Capture the cell that displays the provided text and extract its (x, y) central coordinate. 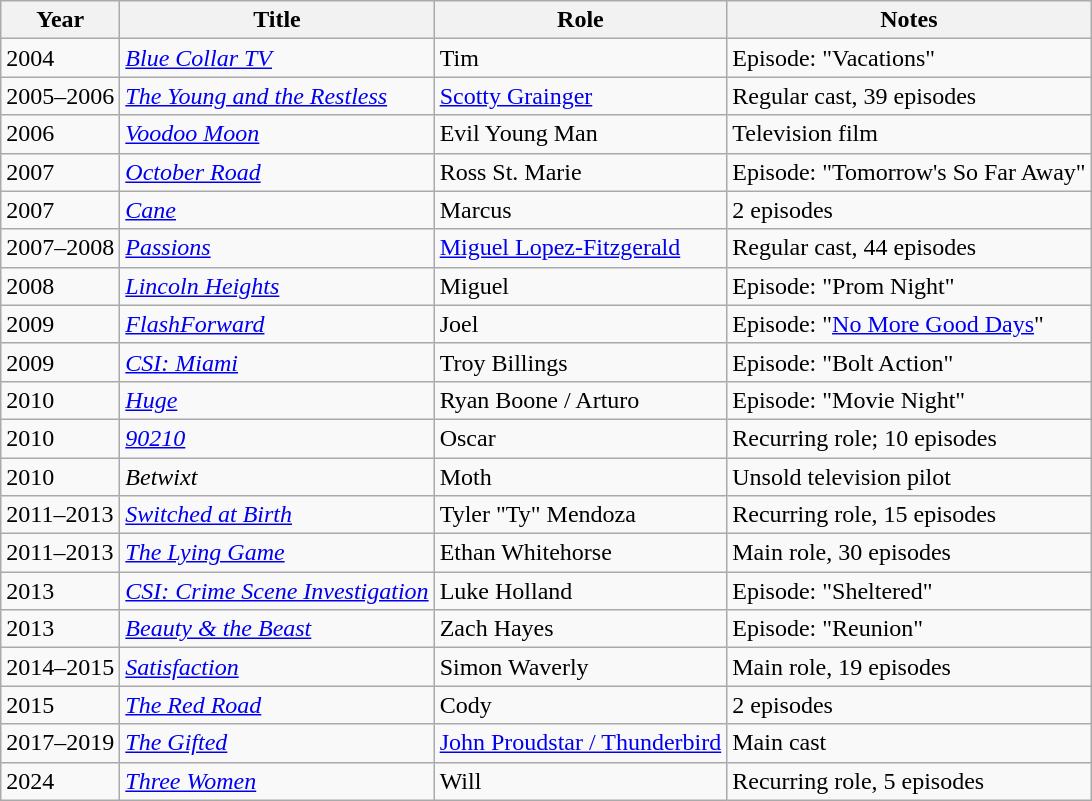
The Red Road (277, 705)
Switched at Birth (277, 515)
Marcus (580, 210)
FlashForward (277, 324)
Role (580, 20)
Tyler "Ty" Mendoza (580, 515)
Satisfaction (277, 667)
Episode: "No More Good Days" (909, 324)
Episode: "Reunion" (909, 629)
John Proudstar / Thunderbird (580, 743)
Betwixt (277, 477)
The Young and the Restless (277, 96)
Episode: "Tomorrow's So Far Away" (909, 172)
Voodoo Moon (277, 134)
Ross St. Marie (580, 172)
Beauty & the Beast (277, 629)
Moth (580, 477)
Scotty Grainger (580, 96)
Miguel (580, 286)
CSI: Crime Scene Investigation (277, 591)
Cody (580, 705)
Lincoln Heights (277, 286)
2014–2015 (60, 667)
Episode: "Prom Night" (909, 286)
October Road (277, 172)
Television film (909, 134)
Episode: "Bolt Action" (909, 362)
Recurring role, 15 episodes (909, 515)
2005–2006 (60, 96)
Ryan Boone / Arturo (580, 400)
Huge (277, 400)
The Gifted (277, 743)
Episode: "Vacations" (909, 58)
Blue Collar TV (277, 58)
CSI: Miami (277, 362)
2006 (60, 134)
Main role, 30 episodes (909, 553)
2007–2008 (60, 248)
90210 (277, 438)
2024 (60, 781)
Will (580, 781)
Regular cast, 39 episodes (909, 96)
Cane (277, 210)
Episode: "Movie Night" (909, 400)
Year (60, 20)
Tim (580, 58)
Troy Billings (580, 362)
Episode: "Sheltered" (909, 591)
Oscar (580, 438)
Joel (580, 324)
2015 (60, 705)
The Lying Game (277, 553)
Miguel Lopez-Fitzgerald (580, 248)
Three Women (277, 781)
Ethan Whitehorse (580, 553)
Notes (909, 20)
Title (277, 20)
Simon Waverly (580, 667)
Main role, 19 episodes (909, 667)
Evil Young Man (580, 134)
2017–2019 (60, 743)
Main cast (909, 743)
Recurring role, 5 episodes (909, 781)
Luke Holland (580, 591)
2008 (60, 286)
Unsold television pilot (909, 477)
Zach Hayes (580, 629)
Recurring role; 10 episodes (909, 438)
Regular cast, 44 episodes (909, 248)
Passions (277, 248)
2004 (60, 58)
